Identify which cell holds the provided text, then report its (x, y) central coordinate. 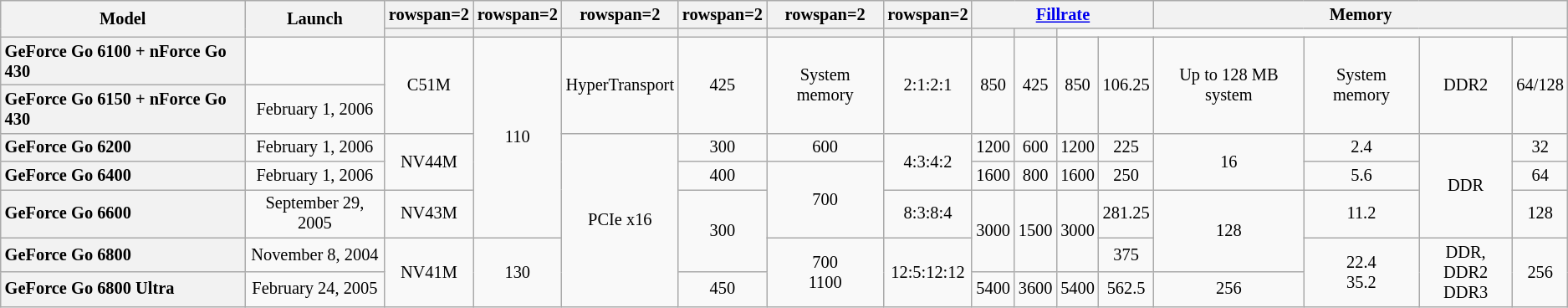
GeForce Go 6800 Ultra (123, 290)
GeForce Go 6200 (123, 147)
110 (518, 137)
DDR2 (1466, 85)
281.25 (1126, 213)
GeForce Go 6100 + nForce Go 430 (123, 61)
32 (1540, 147)
800 (1035, 176)
PCIe x16 (621, 219)
HyperTransport (621, 85)
400 (723, 176)
16 (1228, 161)
1500 (1035, 230)
64 (1540, 176)
2.4 (1361, 147)
250 (1126, 176)
375 (1126, 254)
64/128 (1540, 85)
GeForce Go 6600 (123, 213)
8:3:8:4 (928, 213)
11.2 (1361, 213)
106.25 (1126, 85)
November 8, 2004 (314, 254)
7001100 (825, 272)
GeForce Go 6150 + nForce Go 430 (123, 109)
Memory (1360, 14)
225 (1126, 147)
February 24, 2005 (314, 290)
12:5:12:12 (928, 272)
450 (723, 290)
4:3:4:2 (928, 161)
C51M (429, 85)
NV44M (429, 161)
700 (825, 199)
562.5 (1126, 290)
NV43M (429, 213)
September 29, 2005 (314, 213)
Launch (314, 18)
Model (123, 18)
DDR (1466, 186)
NV41M (429, 272)
3600 (1035, 290)
2:1:2:1 (928, 85)
130 (518, 272)
DDR, DDR2DDR3 (1466, 272)
Fillrate (1062, 14)
GeForce Go 6800 (123, 254)
5.6 (1361, 176)
GeForce Go 6400 (123, 176)
Up to 128 MB system (1228, 85)
22.435.2 (1361, 272)
